Capture the cell that displays the provided text and extract its [X, Y] central coordinate. 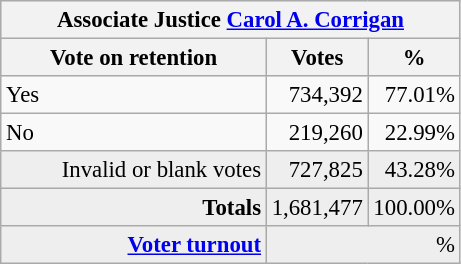
Votes [317, 58]
77.01% [414, 95]
Associate Justice Carol A. Corrigan [231, 20]
100.00% [414, 208]
Vote on retention [134, 58]
Voter turnout [134, 245]
43.28% [414, 170]
219,260 [317, 133]
No [134, 133]
Totals [134, 208]
Yes [134, 95]
Invalid or blank votes [134, 170]
727,825 [317, 170]
734,392 [317, 95]
22.99% [414, 133]
1,681,477 [317, 208]
